Identify which cell holds the provided text, then report its [x, y] central coordinate. 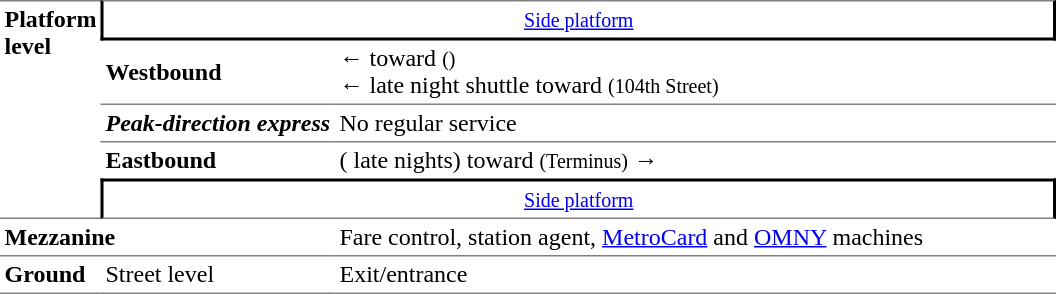
Ground [50, 275]
Mezzanine [168, 238]
Street level [218, 275]
Westbound [218, 72]
Peak-direction express [218, 123]
Eastbound [218, 160]
Platform level [50, 110]
